Return the [X, Y] coordinate for the center point of the cell that contains the specified text.  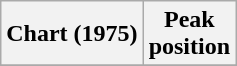
Chart (1975) [72, 34]
Peakposition [189, 34]
